For the text-containing cell, return its midpoint in [X, Y] coordinate format. 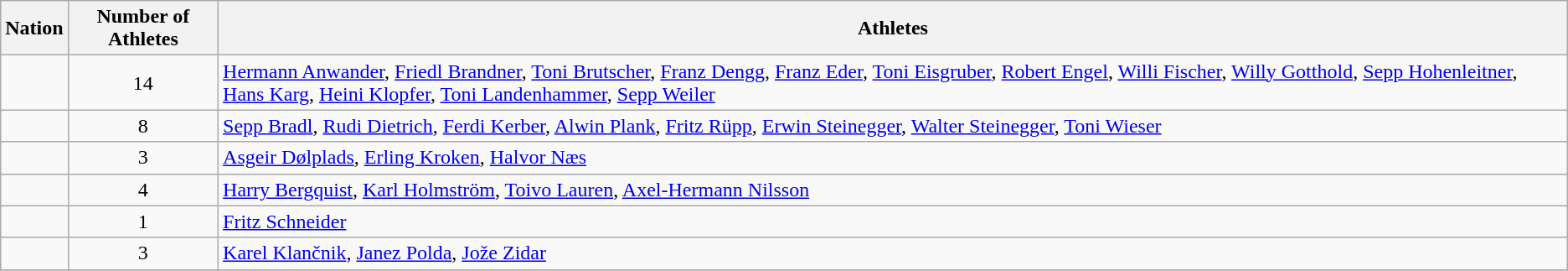
Sepp Bradl, Rudi Dietrich, Ferdi Kerber, Alwin Plank, Fritz Rüpp, Erwin Steinegger, Walter Steinegger, Toni Wieser [893, 126]
Asgeir Dølplads, Erling Kroken, Halvor Næs [893, 158]
Nation [34, 29]
4 [142, 190]
Fritz Schneider [893, 221]
Karel Klančnik, Janez Polda, Jože Zidar [893, 253]
Harry Bergquist, Karl Holmström, Toivo Lauren, Axel-Hermann Nilsson [893, 190]
8 [142, 126]
14 [142, 82]
Number of Athletes [142, 29]
Athletes [893, 29]
1 [142, 221]
